Identify which cell holds the provided text, then report its (x, y) central coordinate. 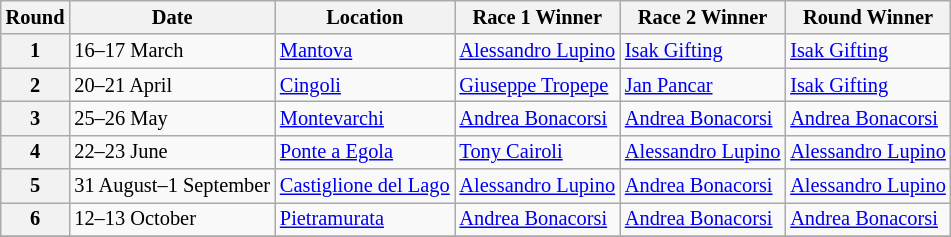
Round Winner (868, 17)
2 (36, 85)
Jan Pancar (702, 85)
31 August–1 September (172, 186)
6 (36, 219)
Ponte a Egola (365, 152)
Giuseppe Tropepe (538, 85)
Date (172, 17)
4 (36, 152)
22–23 June (172, 152)
Tony Cairoli (538, 152)
3 (36, 118)
1 (36, 51)
Mantova (365, 51)
Round (36, 17)
Race 1 Winner (538, 17)
Pietramurata (365, 219)
16–17 March (172, 51)
Montevarchi (365, 118)
Cingoli (365, 85)
12–13 October (172, 219)
Race 2 Winner (702, 17)
Castiglione del Lago (365, 186)
Location (365, 17)
5 (36, 186)
20–21 April (172, 85)
25–26 May (172, 118)
